From the cell containing the given text, extract its center point as (X, Y) coordinate. 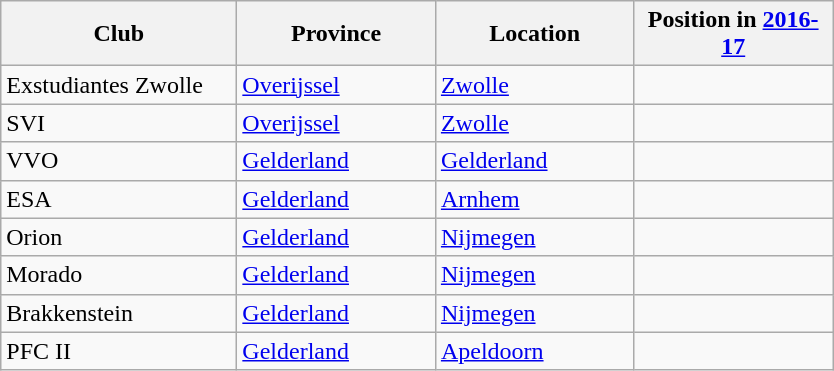
Arnhem (534, 199)
PFC II (119, 351)
Location (534, 34)
Club (119, 34)
Position in 2016-17 (734, 34)
Apeldoorn (534, 351)
Brakkenstein (119, 313)
Province (336, 34)
VVO (119, 161)
Morado (119, 275)
Orion (119, 237)
SVI (119, 123)
ESA (119, 199)
Exstudiantes Zwolle (119, 85)
